Determine the [X, Y] coordinate at the center of the cell enclosing the given text.  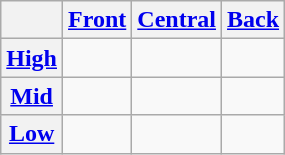
Low [32, 134]
Back [254, 20]
High [32, 58]
Front [98, 20]
Central [177, 20]
Mid [32, 96]
